Return the (X, Y) coordinate for the center point of the cell that contains the specified text.  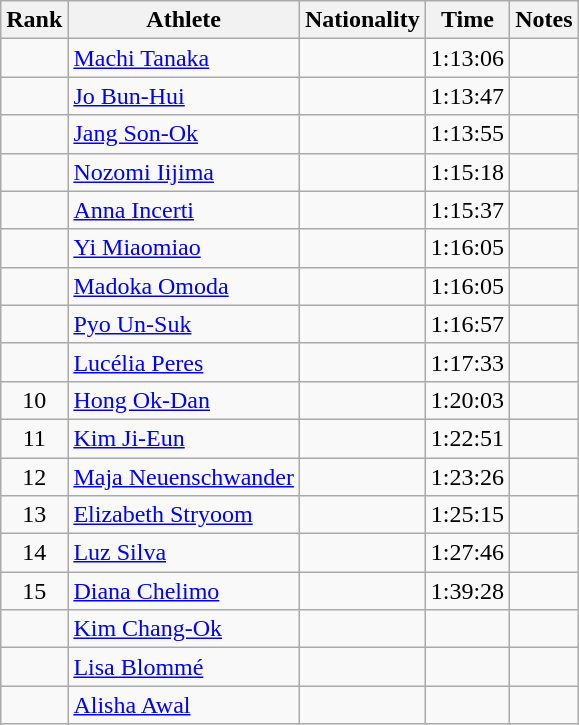
10 (34, 400)
15 (34, 591)
1:13:06 (467, 58)
13 (34, 515)
Anna Incerti (184, 210)
Kim Chang-Ok (184, 629)
Athlete (184, 20)
Madoka Omoda (184, 286)
1:15:37 (467, 210)
Jo Bun-Hui (184, 96)
Notes (544, 20)
Time (467, 20)
Jang Son-Ok (184, 134)
1:16:57 (467, 324)
1:22:51 (467, 438)
1:15:18 (467, 172)
Pyo Un-Suk (184, 324)
Machi Tanaka (184, 58)
1:17:33 (467, 362)
1:20:03 (467, 400)
Diana Chelimo (184, 591)
1:23:26 (467, 477)
1:39:28 (467, 591)
Lucélia Peres (184, 362)
Kim Ji-Eun (184, 438)
Rank (34, 20)
1:13:47 (467, 96)
Lisa Blommé (184, 667)
12 (34, 477)
Alisha Awal (184, 705)
1:25:15 (467, 515)
Luz Silva (184, 553)
Nationality (362, 20)
Yi Miaomiao (184, 248)
Maja Neuenschwander (184, 477)
1:27:46 (467, 553)
Elizabeth Stryoom (184, 515)
Hong Ok-Dan (184, 400)
Nozomi Iijima (184, 172)
14 (34, 553)
11 (34, 438)
1:13:55 (467, 134)
